For the text-containing cell, return its midpoint in (X, Y) coordinate format. 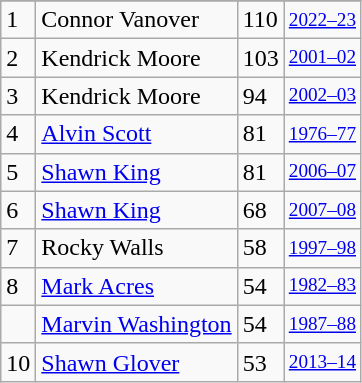
1 (18, 20)
68 (260, 210)
2001–02 (322, 58)
1976–77 (322, 134)
6 (18, 210)
94 (260, 96)
1987–88 (322, 324)
103 (260, 58)
2 (18, 58)
2013–14 (322, 362)
2007–08 (322, 210)
Alvin Scott (136, 134)
10 (18, 362)
8 (18, 286)
5 (18, 172)
1982–83 (322, 286)
2022–23 (322, 20)
110 (260, 20)
58 (260, 248)
2006–07 (322, 172)
3 (18, 96)
Shawn Glover (136, 362)
4 (18, 134)
Connor Vanover (136, 20)
Rocky Walls (136, 248)
1997–98 (322, 248)
Mark Acres (136, 286)
7 (18, 248)
2002–03 (322, 96)
53 (260, 362)
Marvin Washington (136, 324)
